Find where the given text appears and provide that cell's center as [x, y] coordinate. 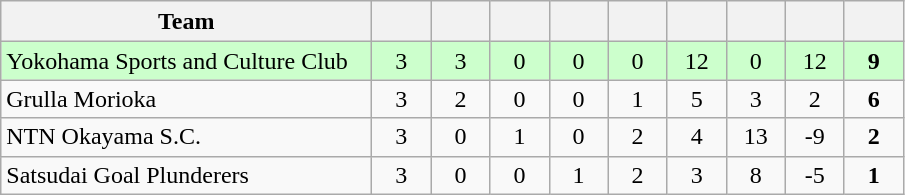
4 [696, 137]
-5 [814, 175]
Yokohama Sports and Culture Club [186, 61]
6 [874, 99]
Grulla Morioka [186, 99]
Team [186, 22]
Satsudai Goal Plunderers [186, 175]
5 [696, 99]
9 [874, 61]
-9 [814, 137]
8 [756, 175]
13 [756, 137]
NTN Okayama S.C. [186, 137]
